Extract the (x, y) coordinate from the center of the cell holding the provided text.  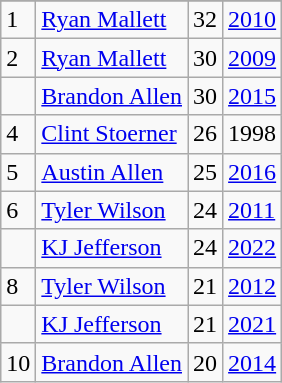
2014 (252, 362)
32 (206, 20)
2016 (252, 172)
2022 (252, 248)
10 (18, 362)
Austin Allen (112, 172)
2009 (252, 58)
4 (18, 134)
8 (18, 286)
1998 (252, 134)
5 (18, 172)
2015 (252, 96)
6 (18, 210)
2010 (252, 20)
26 (206, 134)
Clint Stoerner (112, 134)
25 (206, 172)
20 (206, 362)
2 (18, 58)
2011 (252, 210)
2021 (252, 324)
1 (18, 20)
2012 (252, 286)
